For the text-containing cell, return its midpoint in [X, Y] coordinate format. 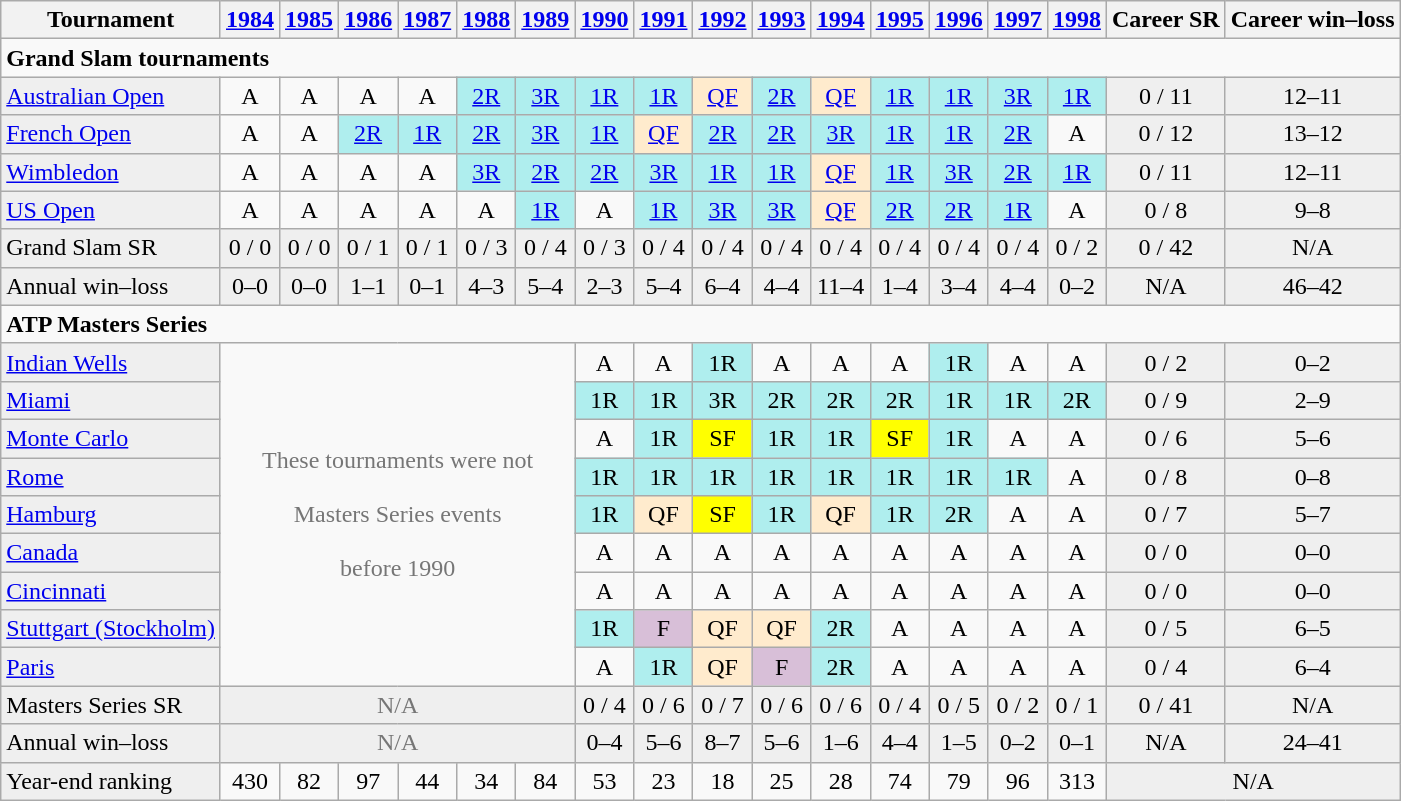
313 [1076, 781]
13–12 [1312, 134]
46–42 [1312, 286]
6–5 [1312, 629]
84 [546, 781]
28 [840, 781]
1–4 [900, 286]
Grand Slam SR [111, 248]
1994 [840, 20]
Career win–loss [1312, 20]
53 [604, 781]
23 [664, 781]
74 [900, 781]
1985 [310, 20]
1989 [546, 20]
Year-end ranking [111, 781]
25 [782, 781]
79 [958, 781]
1997 [1018, 20]
1992 [722, 20]
Stuttgart (Stockholm) [111, 629]
9–8 [1312, 210]
Indian Wells [111, 362]
44 [428, 781]
8–7 [722, 743]
Wimbledon [111, 172]
Miami [111, 400]
Australian Open [111, 96]
0 / 42 [1166, 248]
1986 [368, 20]
1–1 [368, 286]
430 [250, 781]
US Open [111, 210]
1988 [486, 20]
Cincinnati [111, 591]
These tournaments were notMasters Series eventsbefore 1990 [397, 514]
34 [486, 781]
1–5 [958, 743]
1995 [900, 20]
1–6 [840, 743]
2–3 [604, 286]
0–8 [1312, 477]
4–3 [486, 286]
1984 [250, 20]
Rome [111, 477]
0 / 9 [1166, 400]
97 [368, 781]
1996 [958, 20]
0 / 12 [1166, 134]
1993 [782, 20]
French Open [111, 134]
18 [722, 781]
1987 [428, 20]
Masters Series SR [111, 705]
1990 [604, 20]
24–41 [1312, 743]
Canada [111, 553]
1998 [1076, 20]
5–7 [1312, 515]
Grand Slam tournaments [700, 58]
Hamburg [111, 515]
Paris [111, 667]
Monte Carlo [111, 438]
Tournament [111, 20]
11–4 [840, 286]
0–4 [604, 743]
96 [1018, 781]
ATP Masters Series [700, 324]
0 / 41 [1166, 705]
2–9 [1312, 400]
Career SR [1166, 20]
82 [310, 781]
1991 [664, 20]
3–4 [958, 286]
